Detect which cell encompasses the target text, then output its [x, y] center coordinate. 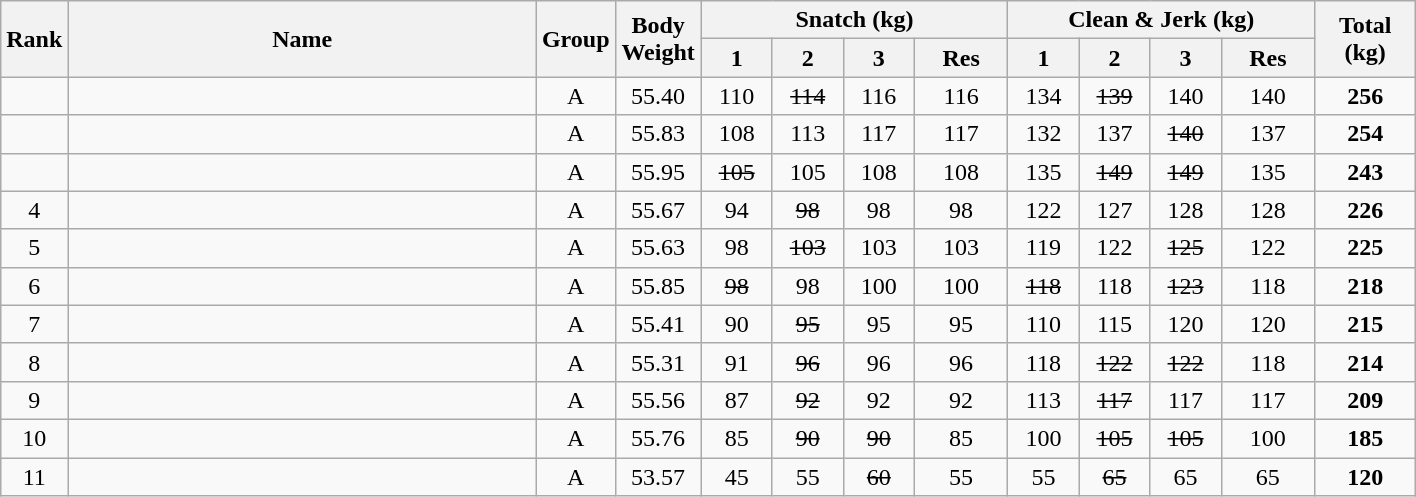
8 [34, 362]
55.83 [658, 134]
Name [302, 39]
123 [1186, 286]
55.40 [658, 96]
243 [1366, 172]
254 [1366, 134]
214 [1366, 362]
185 [1366, 438]
10 [34, 438]
115 [1114, 324]
226 [1366, 210]
114 [808, 96]
55.41 [658, 324]
Rank [34, 39]
9 [34, 400]
55.56 [658, 400]
132 [1044, 134]
55.95 [658, 172]
55.63 [658, 248]
Total (kg) [1366, 39]
139 [1114, 96]
134 [1044, 96]
Group [576, 39]
55.67 [658, 210]
55.31 [658, 362]
218 [1366, 286]
125 [1186, 248]
119 [1044, 248]
53.57 [658, 477]
91 [736, 362]
55.76 [658, 438]
55.85 [658, 286]
209 [1366, 400]
11 [34, 477]
6 [34, 286]
127 [1114, 210]
Clean & Jerk (kg) [1162, 20]
45 [736, 477]
60 [878, 477]
7 [34, 324]
Snatch (kg) [854, 20]
256 [1366, 96]
87 [736, 400]
5 [34, 248]
215 [1366, 324]
225 [1366, 248]
4 [34, 210]
Body Weight [658, 39]
94 [736, 210]
